Extract the [X, Y] coordinate from the center of the cell holding the provided text.  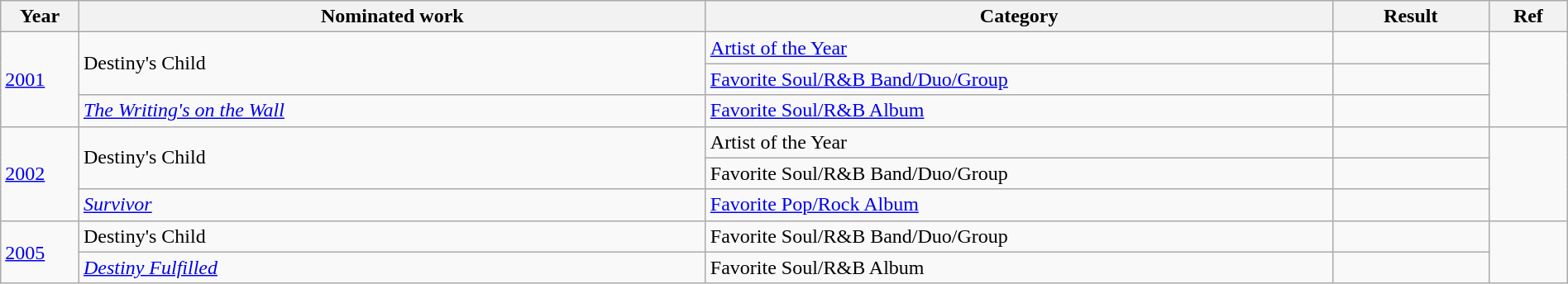
Nominated work [392, 17]
2001 [40, 79]
2005 [40, 252]
Destiny Fulfilled [392, 267]
Year [40, 17]
The Writing's on the Wall [392, 111]
Survivor [392, 205]
Favorite Pop/Rock Album [1019, 205]
Category [1019, 17]
Result [1411, 17]
2002 [40, 173]
Ref [1528, 17]
